Return [X, Y] of the center of cell containing provided text 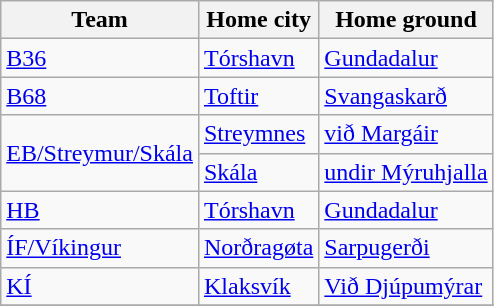
B68 [100, 96]
ÍF/Víkingur [100, 248]
B36 [100, 58]
HB [100, 210]
við Margáir [406, 134]
Streymnes [258, 134]
Team [100, 20]
Klaksvík [258, 286]
Toftir [258, 96]
Sarpugerði [406, 248]
Svangaskarð [406, 96]
Við Djúpumýrar [406, 286]
Skála [258, 172]
KÍ [100, 286]
Home city [258, 20]
Norðragøta [258, 248]
EB/Streymur/Skála [100, 153]
undir Mýruhjalla [406, 172]
Home ground [406, 20]
